Identify which cell holds the provided text, then report its [x, y] central coordinate. 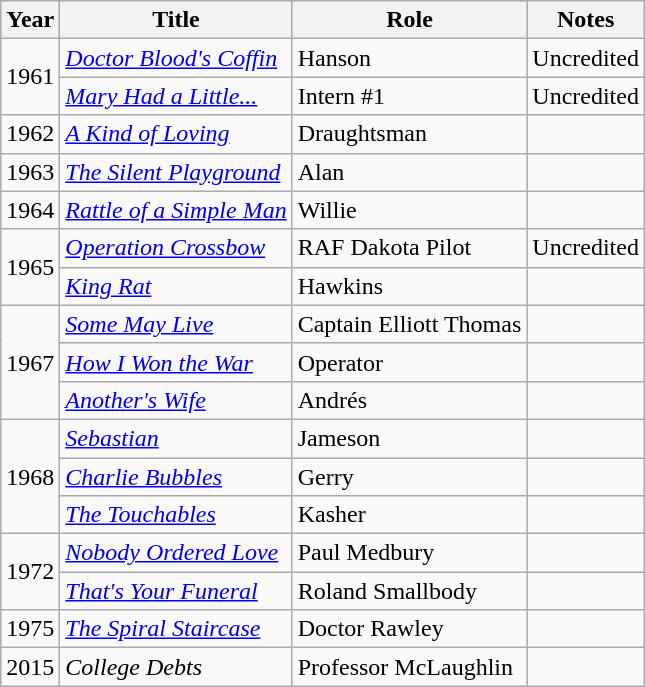
The Touchables [176, 515]
That's Your Funeral [176, 591]
1975 [30, 629]
Title [176, 20]
The Silent Playground [176, 172]
Operation Crossbow [176, 248]
Willie [410, 210]
1967 [30, 362]
Jameson [410, 438]
1962 [30, 134]
Charlie Bubbles [176, 477]
Another's Wife [176, 400]
Year [30, 20]
1968 [30, 476]
1963 [30, 172]
1972 [30, 572]
Intern #1 [410, 96]
Notes [586, 20]
Doctor Blood's Coffin [176, 58]
RAF Dakota Pilot [410, 248]
Captain Elliott Thomas [410, 324]
Rattle of a Simple Man [176, 210]
Mary Had a Little... [176, 96]
2015 [30, 667]
King Rat [176, 286]
Kasher [410, 515]
1965 [30, 267]
Professor McLaughlin [410, 667]
Roland Smallbody [410, 591]
Paul Medbury [410, 553]
Role [410, 20]
The Spiral Staircase [176, 629]
1961 [30, 77]
Doctor Rawley [410, 629]
Draughtsman [410, 134]
Operator [410, 362]
Alan [410, 172]
Hawkins [410, 286]
Sebastian [176, 438]
Andrés [410, 400]
Nobody Ordered Love [176, 553]
Some May Live [176, 324]
Hanson [410, 58]
A Kind of Loving [176, 134]
College Debts [176, 667]
1964 [30, 210]
Gerry [410, 477]
How I Won the War [176, 362]
